From the cell containing the given text, extract its center point as [X, Y] coordinate. 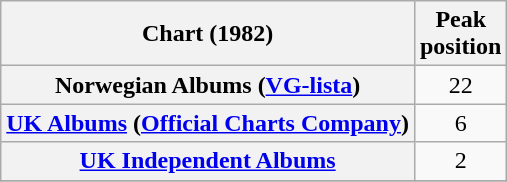
Peakposition [460, 34]
22 [460, 85]
Chart (1982) [208, 34]
UK Albums (Official Charts Company) [208, 123]
UK Independent Albums [208, 161]
Norwegian Albums (VG-lista) [208, 85]
6 [460, 123]
2 [460, 161]
